Provide the (X, Y) coordinate of the cell's center where the given text is located.  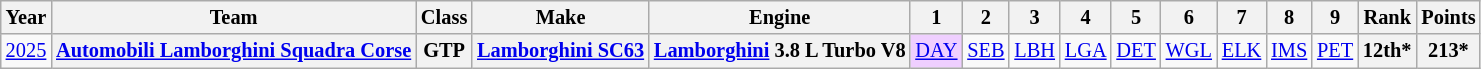
Lamborghini SC63 (560, 51)
9 (1335, 17)
2 (986, 17)
2025 (26, 51)
SEB (986, 51)
DAY (936, 51)
Engine (780, 17)
ELK (1242, 51)
8 (1289, 17)
Make (560, 17)
DET (1136, 51)
PET (1335, 51)
7 (1242, 17)
Rank (1387, 17)
LGA (1086, 51)
1 (936, 17)
4 (1086, 17)
Class (444, 17)
Lamborghini 3.8 L Turbo V8 (780, 51)
3 (1034, 17)
5 (1136, 17)
12th* (1387, 51)
LBH (1034, 51)
Automobili Lamborghini Squadra Corse (234, 51)
Team (234, 17)
GTP (444, 51)
213* (1448, 51)
6 (1189, 17)
IMS (1289, 51)
Year (26, 17)
WGL (1189, 51)
Points (1448, 17)
